Pinpoint the cell where the given text exists, returning its (x, y) midpoint coordinate. 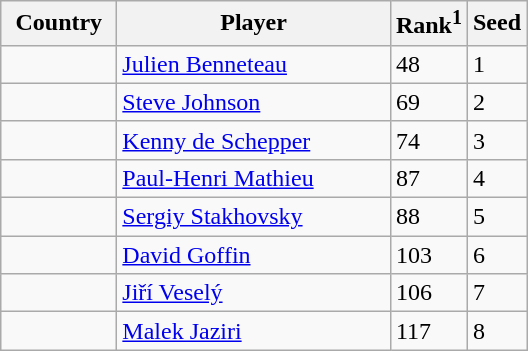
1 (496, 64)
4 (496, 178)
106 (428, 293)
David Goffin (254, 255)
103 (428, 255)
Jiří Veselý (254, 293)
Paul-Henri Mathieu (254, 178)
Steve Johnson (254, 102)
69 (428, 102)
Sergiy Stakhovsky (254, 217)
Malek Jaziri (254, 331)
87 (428, 178)
3 (496, 140)
74 (428, 140)
5 (496, 217)
2 (496, 102)
Julien Benneteau (254, 64)
Kenny de Schepper (254, 140)
Rank1 (428, 24)
117 (428, 331)
6 (496, 255)
7 (496, 293)
48 (428, 64)
Seed (496, 24)
8 (496, 331)
88 (428, 217)
Country (59, 24)
Player (254, 24)
